Pinpoint the cell where the given text exists, returning its (X, Y) midpoint coordinate. 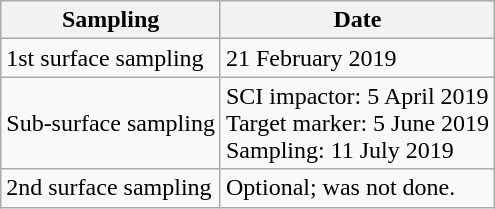
Sampling (111, 20)
Date (357, 20)
2nd surface sampling (111, 188)
1st surface sampling (111, 58)
21 February 2019 (357, 58)
Sub-surface sampling (111, 123)
SCI impactor: 5 April 2019Target marker: 5 June 2019Sampling: 11 July 2019 (357, 123)
Optional; was not done. (357, 188)
